Extract the (X, Y) coordinate from the center of the cell holding the provided text.  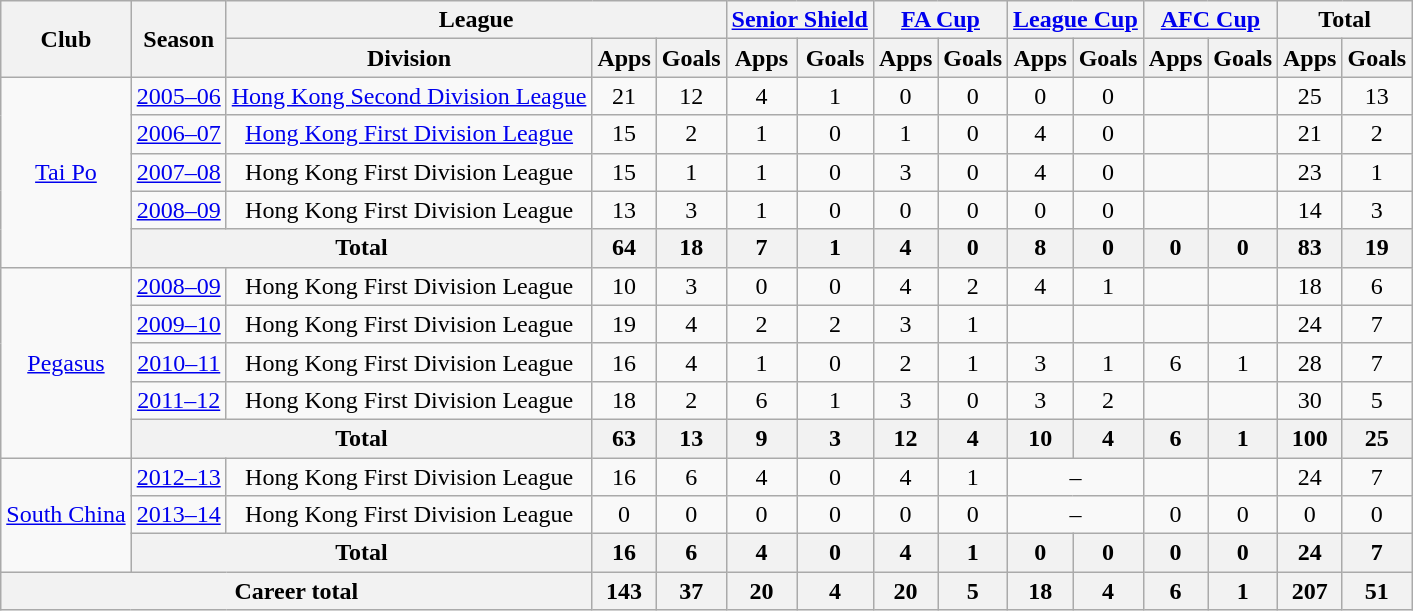
8 (1040, 248)
64 (624, 248)
23 (1310, 172)
Hong Kong Second Division League (409, 96)
Senior Shield (800, 20)
207 (1310, 591)
2009–10 (178, 324)
South China (66, 515)
AFC Cup (1210, 20)
League Cup (1076, 20)
2006–07 (178, 134)
Career total (296, 591)
2012–13 (178, 477)
Club (66, 39)
83 (1310, 248)
2005–06 (178, 96)
2010–11 (178, 362)
2007–08 (178, 172)
51 (1377, 591)
2011–12 (178, 400)
143 (624, 591)
FA Cup (940, 20)
30 (1310, 400)
63 (624, 438)
28 (1310, 362)
2013–14 (178, 515)
Tai Po (66, 172)
Season (178, 39)
100 (1310, 438)
14 (1310, 210)
Pegasus (66, 362)
Division (409, 58)
9 (762, 438)
League (476, 20)
37 (691, 591)
